For the text-containing cell, return its midpoint in [x, y] coordinate format. 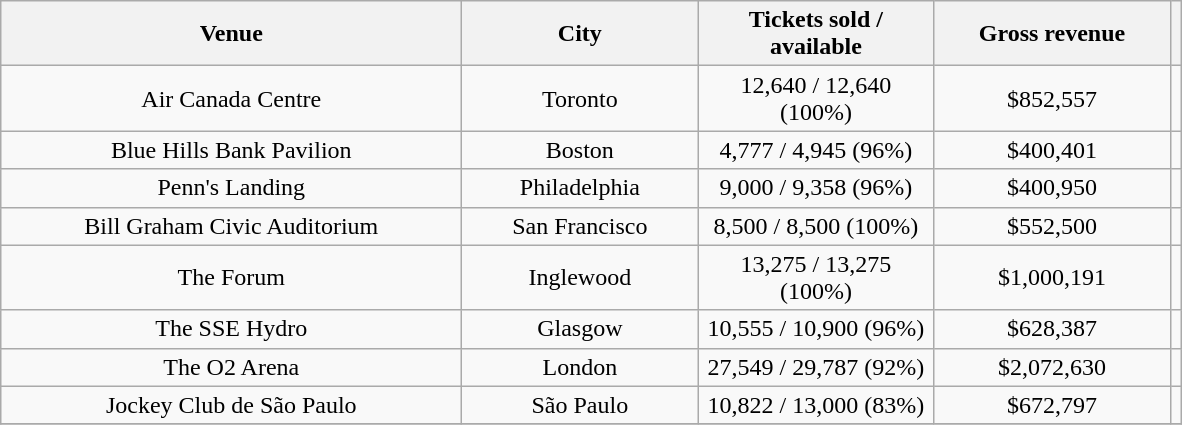
The O2 Arena [232, 367]
Boston [580, 150]
City [580, 34]
Bill Graham Civic Auditorium [232, 226]
$672,797 [1052, 405]
Blue Hills Bank Pavilion [232, 150]
$628,387 [1052, 329]
$2,072,630 [1052, 367]
10,555 / 10,900 (96%) [816, 329]
$852,557 [1052, 98]
The Forum [232, 278]
Venue [232, 34]
27,549 / 29,787 (92%) [816, 367]
$400,950 [1052, 188]
The SSE Hydro [232, 329]
Tickets sold / available [816, 34]
Philadelphia [580, 188]
London [580, 367]
Penn's Landing [232, 188]
$400,401 [1052, 150]
4,777 / 4,945 (96%) [816, 150]
San Francisco [580, 226]
9,000 / 9,358 (96%) [816, 188]
12,640 / 12,640 (100%) [816, 98]
$552,500 [1052, 226]
8,500 / 8,500 (100%) [816, 226]
Glasgow [580, 329]
10,822 / 13,000 (83%) [816, 405]
São Paulo [580, 405]
$1,000,191 [1052, 278]
Toronto [580, 98]
Air Canada Centre [232, 98]
Inglewood [580, 278]
Jockey Club de São Paulo [232, 405]
13,275 / 13,275 (100%) [816, 278]
Gross revenue [1052, 34]
